From the cell containing the given text, extract its center point as (x, y) coordinate. 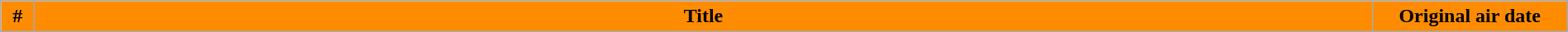
Original air date (1470, 16)
Title (703, 16)
# (18, 16)
